For the text-containing cell, return its midpoint in [x, y] coordinate format. 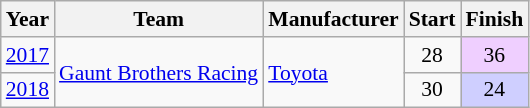
28 [432, 55]
Start [432, 19]
24 [494, 90]
30 [432, 90]
Finish [494, 19]
Year [28, 19]
Team [158, 19]
2018 [28, 90]
Toyota [333, 72]
Gaunt Brothers Racing [158, 72]
36 [494, 55]
Manufacturer [333, 19]
2017 [28, 55]
